For the text-containing cell, return its midpoint in (x, y) coordinate format. 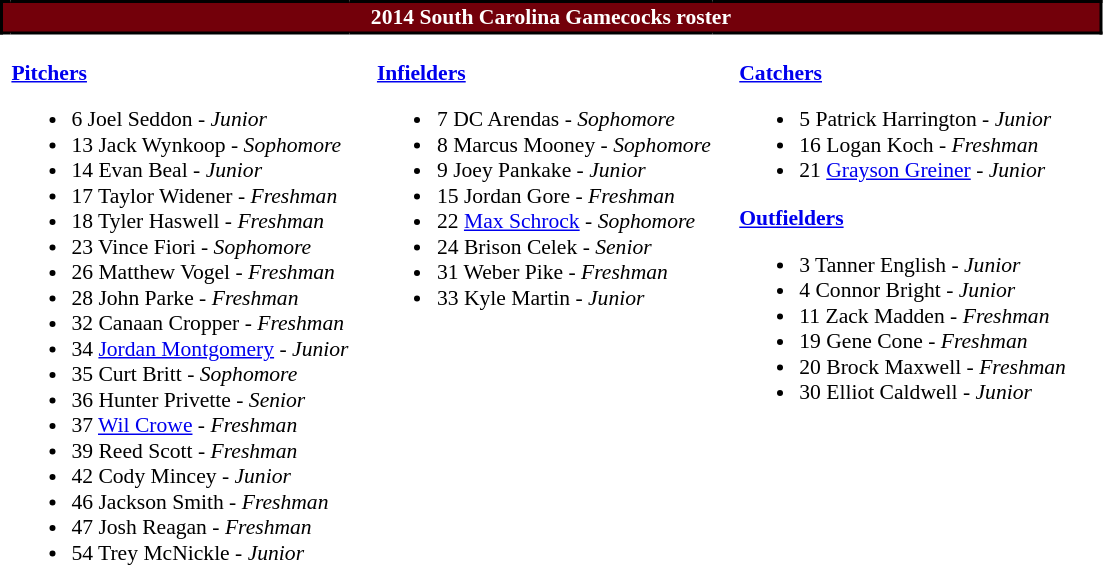
2014 South Carolina Gamecocks roster (552, 18)
